Pinpoint the cell where the given text exists, returning its (X, Y) midpoint coordinate. 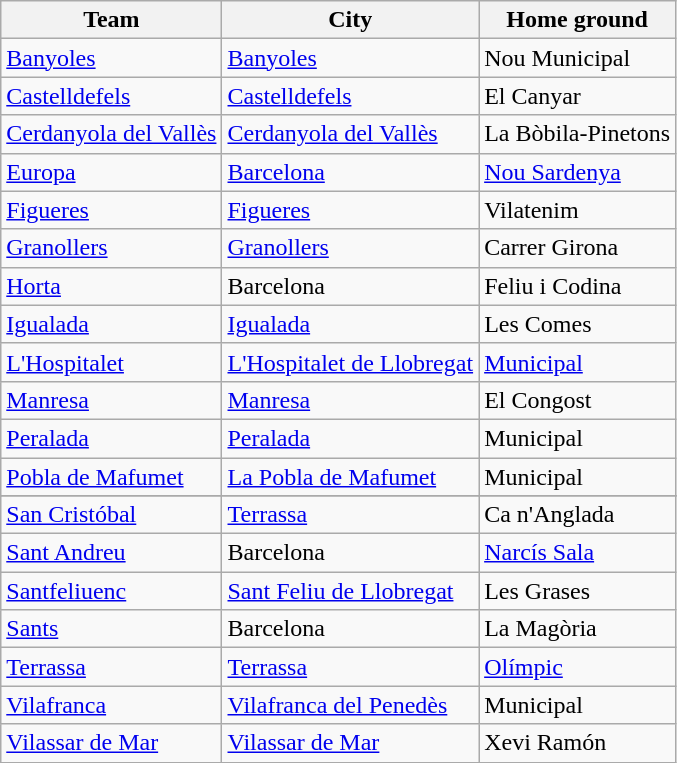
Vilatenim (578, 210)
Sants (112, 629)
Sant Andreu (112, 553)
Nou Sardenya (578, 172)
Narcís Sala (578, 553)
L'Hospitalet (112, 362)
Horta (112, 286)
Ca n'Anglada (578, 515)
City (350, 20)
La Pobla de Mafumet (350, 477)
Olímpic (578, 667)
Feliu i Codina (578, 286)
Europa (112, 172)
Home ground (578, 20)
La Bòbila-Pinetons (578, 134)
Vilafranca (112, 705)
Santfeliuenc (112, 591)
Pobla de Mafumet (112, 477)
Les Comes (578, 324)
Xevi Ramón (578, 743)
El Canyar (578, 96)
Team (112, 20)
Nou Municipal (578, 58)
San Cristóbal (112, 515)
Carrer Girona (578, 248)
La Magòria (578, 629)
El Congost (578, 400)
L'Hospitalet de Llobregat (350, 362)
Sant Feliu de Llobregat (350, 591)
Les Grases (578, 591)
Vilafranca del Penedès (350, 705)
